Capture the cell that displays the provided text and extract its (X, Y) central coordinate. 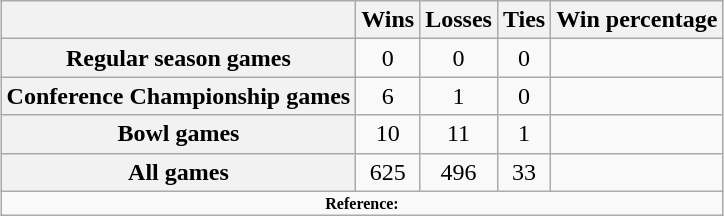
Ties (524, 20)
6 (388, 96)
Reference: (362, 203)
10 (388, 134)
33 (524, 172)
Win percentage (637, 20)
496 (459, 172)
Regular season games (178, 58)
Wins (388, 20)
Losses (459, 20)
625 (388, 172)
All games (178, 172)
Conference Championship games (178, 96)
Bowl games (178, 134)
11 (459, 134)
